Return the [x, y] coordinate for the center point of the cell that contains the specified text.  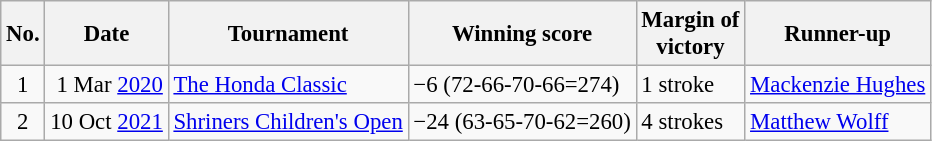
−24 (63-65-70-62=260) [522, 122]
4 strokes [690, 122]
Runner-up [838, 34]
2 [23, 122]
Mackenzie Hughes [838, 85]
1 stroke [690, 85]
−6 (72-66-70-66=274) [522, 85]
Margin ofvictory [690, 34]
1 [23, 85]
10 Oct 2021 [106, 122]
Tournament [288, 34]
Winning score [522, 34]
Shriners Children's Open [288, 122]
Date [106, 34]
The Honda Classic [288, 85]
Matthew Wolff [838, 122]
1 Mar 2020 [106, 85]
No. [23, 34]
